Extract the [x, y] coordinate from the center of the cell holding the provided text.  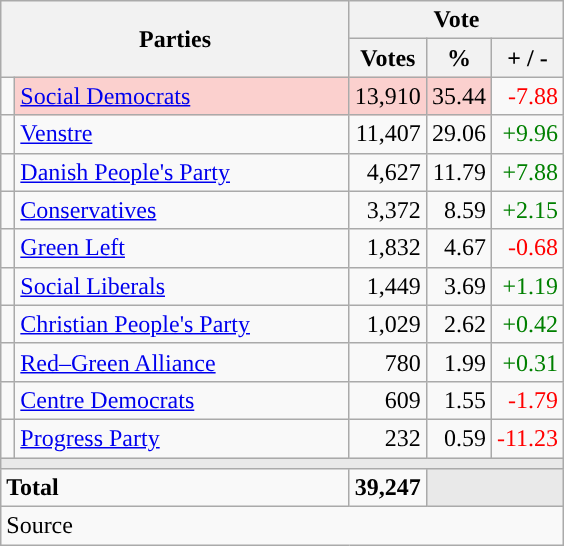
3.69 [458, 286]
+1.19 [527, 286]
609 [388, 400]
Total [176, 488]
39,247 [388, 488]
1.99 [458, 362]
1,832 [388, 248]
0.59 [458, 438]
Centre Democrats [182, 400]
35.44 [458, 96]
+ / - [527, 58]
+9.96 [527, 134]
11.79 [458, 172]
Source [282, 526]
13,910 [388, 96]
+7.88 [527, 172]
-7.88 [527, 96]
4.67 [458, 248]
1,449 [388, 286]
Danish People's Party [182, 172]
Red–Green Alliance [182, 362]
2.62 [458, 324]
Votes [388, 58]
Venstre [182, 134]
-0.68 [527, 248]
1,029 [388, 324]
Green Left [182, 248]
Conservatives [182, 210]
Progress Party [182, 438]
-1.79 [527, 400]
Vote [456, 20]
1.55 [458, 400]
Social Liberals [182, 286]
29.06 [458, 134]
Christian People's Party [182, 324]
232 [388, 438]
+2.15 [527, 210]
11,407 [388, 134]
% [458, 58]
780 [388, 362]
Parties [176, 39]
3,372 [388, 210]
4,627 [388, 172]
Social Democrats [182, 96]
+0.31 [527, 362]
-11.23 [527, 438]
8.59 [458, 210]
+0.42 [527, 324]
